Extract the [X, Y] coordinate from the center of the cell holding the provided text.  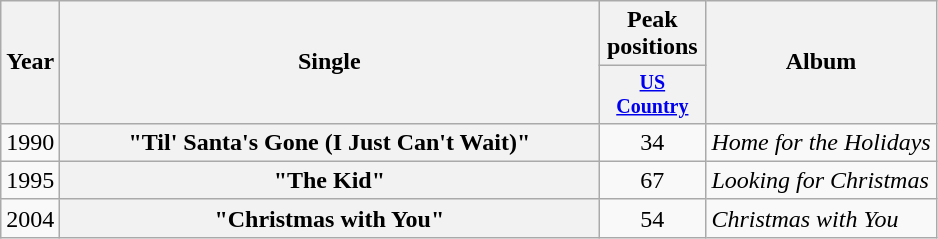
54 [652, 218]
"Christmas with You" [330, 218]
Single [330, 62]
2004 [30, 218]
Album [821, 62]
US Country [652, 94]
34 [652, 142]
"The Kid" [330, 180]
1995 [30, 180]
Year [30, 62]
67 [652, 180]
"Til' Santa's Gone (I Just Can't Wait)" [330, 142]
Christmas with You [821, 218]
1990 [30, 142]
Looking for Christmas [821, 180]
Home for the Holidays [821, 142]
Peak positions [652, 34]
